Identify which cell holds the provided text, then report its (X, Y) central coordinate. 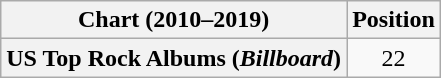
Chart (2010–2019) (174, 20)
US Top Rock Albums (Billboard) (174, 58)
Position (394, 20)
22 (394, 58)
